Pinpoint the cell where the given text exists, returning its [x, y] midpoint coordinate. 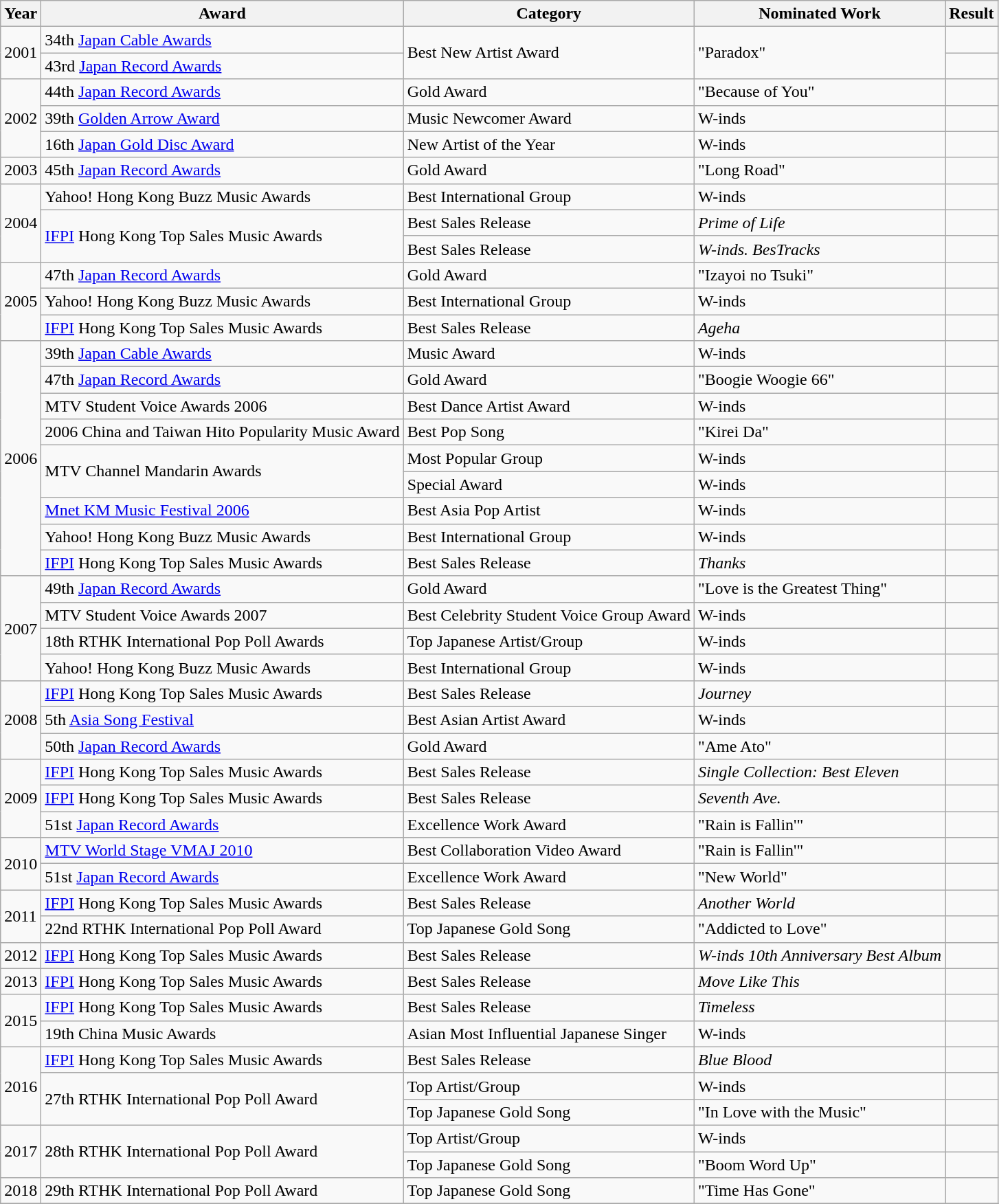
"Addicted to Love" [819, 929]
2004 [21, 223]
MTV World Stage VMAJ 2010 [223, 851]
2006 China and Taiwan Hito Popularity Music Award [223, 432]
43rd Japan Record Awards [223, 66]
New Artist of the Year [548, 144]
Thanks [819, 563]
44th Japan Record Awards [223, 92]
W-inds 10th Anniversary Best Album [819, 955]
W-inds. BesTracks [819, 249]
"Boogie Woogie 66" [819, 380]
27th RTHK International Pop Poll Award [223, 1099]
Award [223, 14]
2013 [21, 981]
29th RTHK International Pop Poll Award [223, 1191]
Nominated Work [819, 14]
Best Pop Song [548, 432]
"Ame Ato" [819, 746]
Result [972, 14]
Mnet KM Music Festival 2006 [223, 511]
22nd RTHK International Pop Poll Award [223, 929]
50th Japan Record Awards [223, 746]
2006 [21, 459]
16th Japan Gold Disc Award [223, 144]
MTV Student Voice Awards 2007 [223, 615]
Most Popular Group [548, 458]
18th RTHK International Pop Poll Awards [223, 641]
2016 [21, 1086]
Move Like This [819, 981]
Asian Most Influential Japanese Singer [548, 1034]
2018 [21, 1191]
Special Award [548, 484]
2012 [21, 955]
MTV Student Voice Awards 2006 [223, 406]
2007 [21, 628]
Best Celebrity Student Voice Group Award [548, 615]
Another World [819, 903]
Best Dance Artist Award [548, 406]
"Time Has Gone" [819, 1191]
"New World" [819, 877]
2005 [21, 301]
19th China Music Awards [223, 1034]
2008 [21, 720]
2011 [21, 916]
2001 [21, 53]
34th Japan Cable Awards [223, 40]
Category [548, 14]
"Paradox" [819, 53]
45th Japan Record Awards [223, 170]
"Boom Word Up" [819, 1165]
"Because of You" [819, 92]
Single Collection: Best Eleven [819, 772]
Journey [819, 693]
MTV Channel Mandarin Awards [223, 471]
Music Award [548, 354]
Best New Artist Award [548, 53]
Music Newcomer Award [548, 118]
2003 [21, 170]
"Kirei Da" [819, 432]
5th Asia Song Festival [223, 720]
Timeless [819, 1007]
49th Japan Record Awards [223, 589]
2015 [21, 1021]
"Love is the Greatest Thing" [819, 589]
Seventh Ave. [819, 799]
28th RTHK International Pop Poll Award [223, 1151]
Best Asia Pop Artist [548, 511]
Year [21, 14]
Prime of Life [819, 223]
39th Japan Cable Awards [223, 354]
Ageha [819, 328]
2009 [21, 799]
Best Collaboration Video Award [548, 851]
Top Japanese Artist/Group [548, 641]
2017 [21, 1151]
"Izayoi no Tsuki" [819, 275]
2002 [21, 118]
"Long Road" [819, 170]
"In Love with the Music" [819, 1112]
Best Asian Artist Award [548, 720]
2010 [21, 864]
39th Golden Arrow Award [223, 118]
Blue Blood [819, 1060]
